For the text-containing cell, return its midpoint in (x, y) coordinate format. 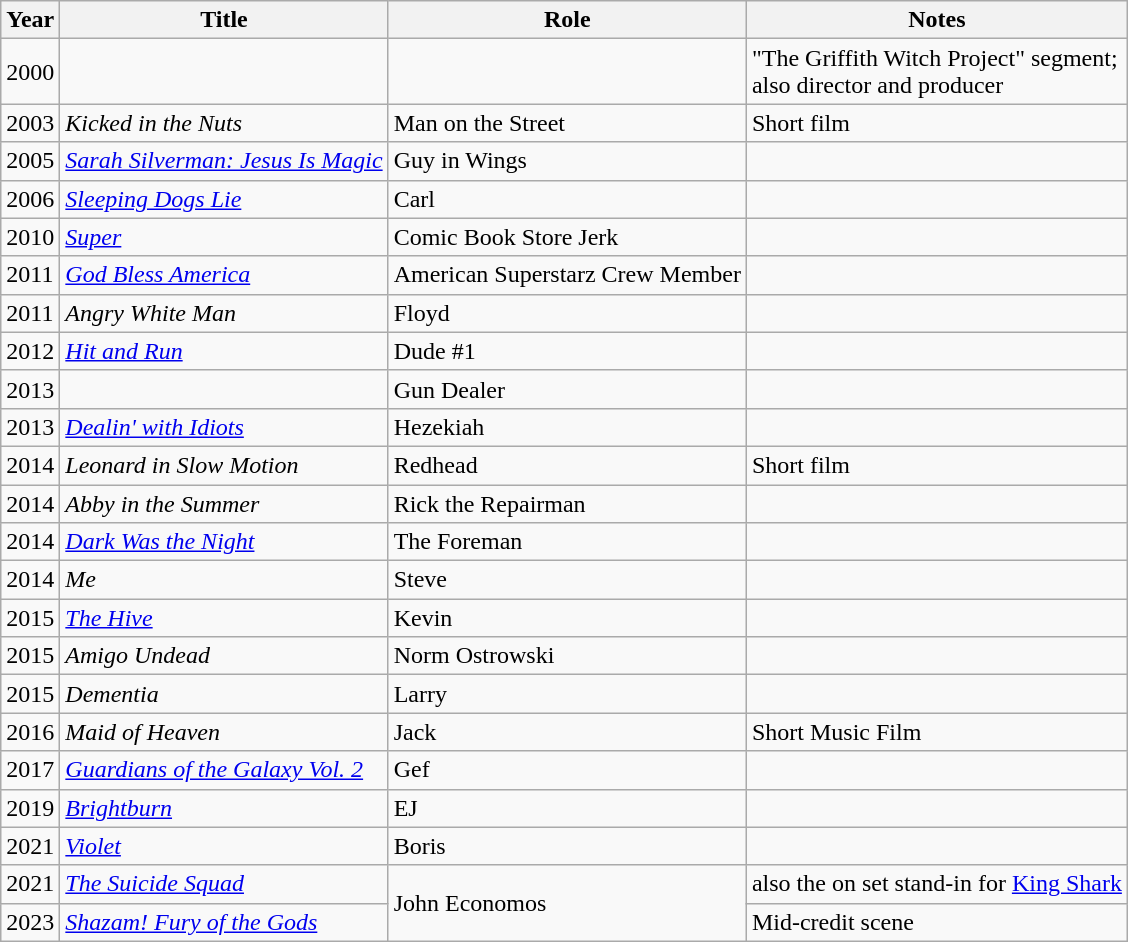
Brightburn (224, 808)
Year (30, 20)
Mid-credit scene (936, 922)
Guy in Wings (567, 161)
2012 (30, 351)
Dealin' with Idiots (224, 427)
Floyd (567, 313)
Me (224, 580)
Carl (567, 199)
Amigo Undead (224, 656)
2005 (30, 161)
Sleeping Dogs Lie (224, 199)
Steve (567, 580)
Shazam! Fury of the Gods (224, 922)
Comic Book Store Jerk (567, 237)
Guardians of the Galaxy Vol. 2 (224, 770)
Leonard in Slow Motion (224, 465)
Norm Ostrowski (567, 656)
Violet (224, 846)
Kevin (567, 618)
2023 (30, 922)
also the on set stand-in for King Shark (936, 884)
John Economos (567, 903)
Man on the Street (567, 123)
"The Griffith Witch Project" segment;also director and producer (936, 72)
Hezekiah (567, 427)
Dementia (224, 694)
2003 (30, 123)
2016 (30, 732)
Jack (567, 732)
Super (224, 237)
Gun Dealer (567, 389)
2000 (30, 72)
EJ (567, 808)
Rick the Repairman (567, 503)
The Hive (224, 618)
2006 (30, 199)
The Suicide Squad (224, 884)
Maid of Heaven (224, 732)
Redhead (567, 465)
Short Music Film (936, 732)
Kicked in the Nuts (224, 123)
The Foreman (567, 542)
Larry (567, 694)
2017 (30, 770)
Boris (567, 846)
Dark Was the Night (224, 542)
Role (567, 20)
Dude #1 (567, 351)
Angry White Man (224, 313)
Sarah Silverman: Jesus Is Magic (224, 161)
God Bless America (224, 275)
2019 (30, 808)
Title (224, 20)
Abby in the Summer (224, 503)
Hit and Run (224, 351)
2010 (30, 237)
Gef (567, 770)
American Superstarz Crew Member (567, 275)
Notes (936, 20)
